Return the (x, y) coordinate for the center point of the cell that contains the specified text.  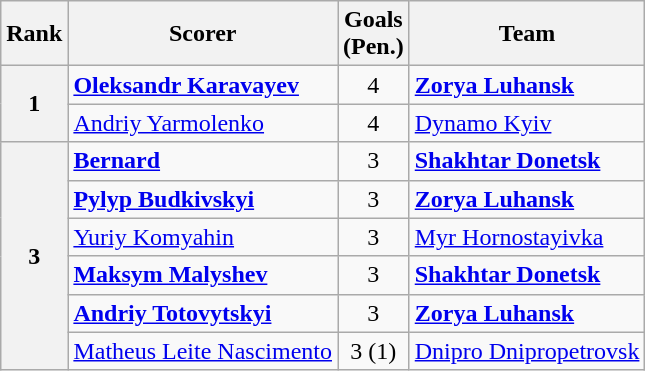
Team (527, 34)
3 (1) (374, 351)
Maksym Malyshev (203, 275)
Andriy Yarmolenko (203, 123)
Pylyp Budkivskyi (203, 199)
Bernard (203, 161)
Dynamo Kyiv (527, 123)
Yuriy Komyahin (203, 237)
Rank (34, 34)
Myr Hornostayivka (527, 237)
Dnipro Dnipropetrovsk (527, 351)
Oleksandr Karavayev (203, 85)
1 (34, 104)
Scorer (203, 34)
Matheus Leite Nascimento (203, 351)
Andriy Totovytskyi (203, 313)
Goals(Pen.) (374, 34)
